Extract the (X, Y) coordinate from the center of the cell holding the provided text.  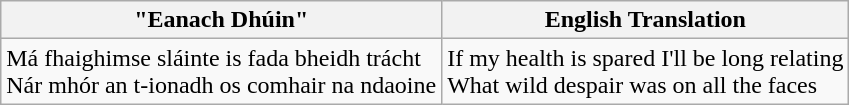
"Eanach Dhúin" (222, 20)
If my health is spared I'll be long relatingWhat wild despair was on all the faces (646, 72)
Má fhaighimse sláinte is fada bheidh tráchtNár mhór an t-ionadh os comhair na ndaoine (222, 72)
English Translation (646, 20)
